Extract the [X, Y] coordinate from the center of the cell holding the provided text.  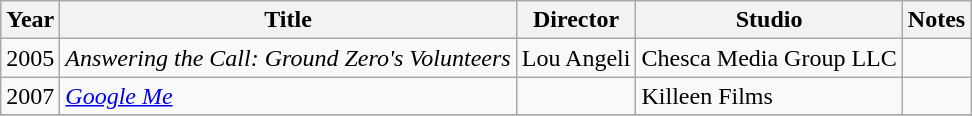
Studio [769, 20]
2005 [30, 58]
Lou Angeli [576, 58]
Chesca Media Group LLC [769, 58]
Director [576, 20]
Title [288, 20]
Killeen Films [769, 96]
Year [30, 20]
2007 [30, 96]
Google Me [288, 96]
Answering the Call: Ground Zero's Volunteers [288, 58]
Notes [936, 20]
